Identify which cell holds the provided text, then report its (X, Y) central coordinate. 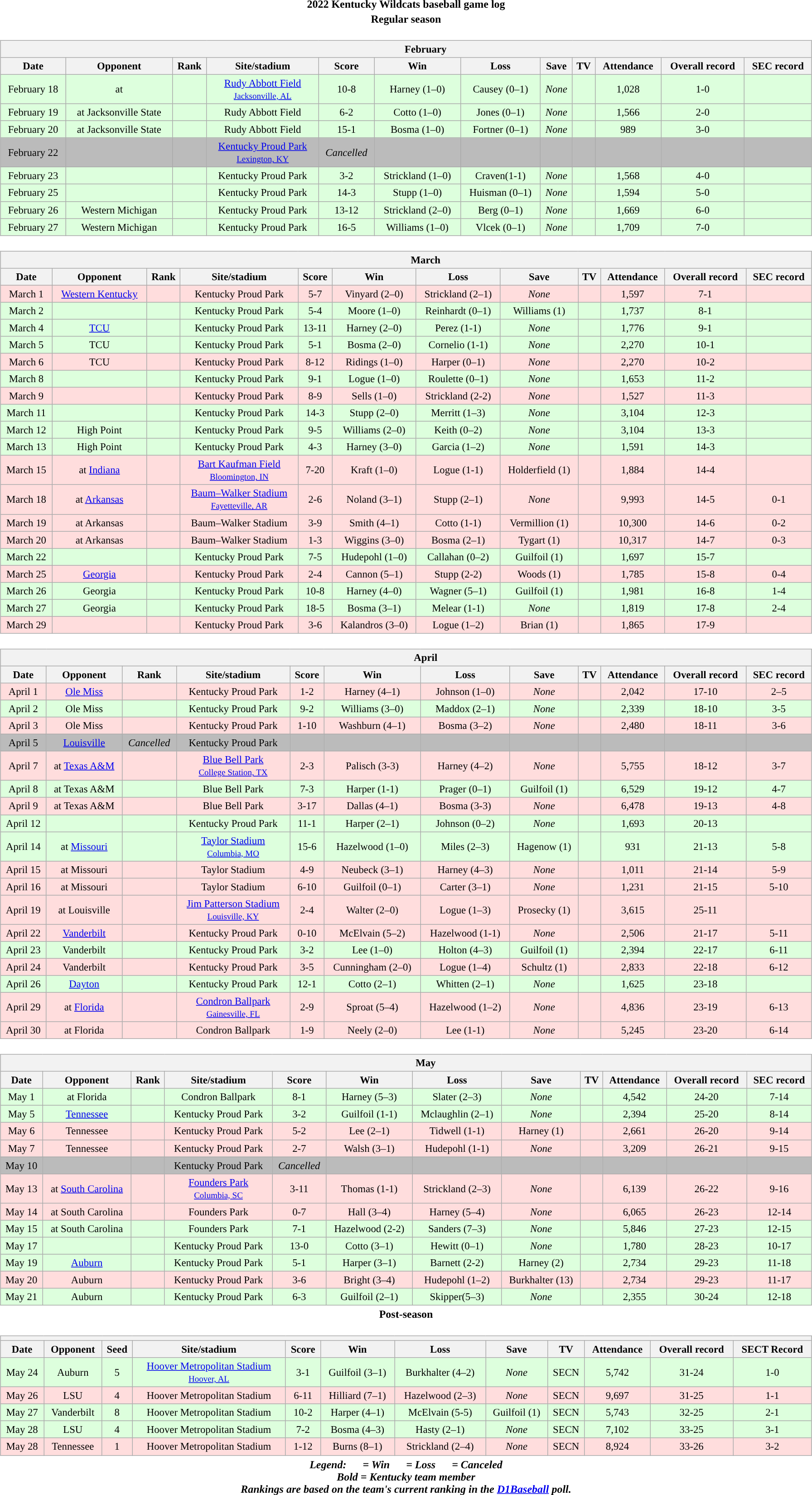
February 27 (34, 227)
26-21 (706, 1148)
May 7 (22, 1148)
Neely (2–0) (372, 1030)
31-25 (691, 1396)
0-4 (778, 574)
Burns (8–1) (358, 1446)
April 9 (24, 806)
1 (117, 1446)
7-5 (315, 557)
4-8 (778, 806)
Tygart (1) (539, 540)
Bart Kaufman FieldBloomington, IN (239, 471)
March 11 (26, 413)
March 4 (26, 328)
0-2 (778, 523)
Bosma (3–1) (374, 608)
April 7 (24, 766)
Cornelio (1-1) (458, 345)
Perez (1-1) (458, 328)
Harney (1–0) (417, 89)
Schultz (1) (544, 967)
18-12 (705, 766)
23-19 (705, 1007)
Cotto (1-1) (458, 523)
Harper (3–1) (370, 1263)
1-12 (303, 1446)
Taylor StadiumColumbia, MO (233, 847)
3-0 (703, 130)
Jones (0–1) (500, 112)
12-18 (779, 1297)
Hazelwood (2-2) (370, 1228)
April 15 (24, 869)
April 30 (24, 1030)
21-17 (705, 933)
Harney (4–3) (465, 869)
Hudepohl (1-1) (457, 1148)
22-18 (705, 967)
6-3 (299, 1297)
1,594 (628, 193)
6,065 (634, 1212)
1,566 (628, 112)
April 14 (24, 847)
Johnson (1–0) (465, 692)
Vinyard (2–0) (374, 294)
0-10 (307, 933)
Williams (1–0) (417, 227)
Harney (2–0) (374, 328)
Dallas (4–1) (372, 806)
15-8 (705, 574)
12-15 (779, 1228)
5,742 (617, 1373)
26-23 (706, 1212)
March (406, 260)
16-5 (346, 227)
0-3 (778, 540)
5,245 (633, 1030)
Roulette (0–1) (458, 379)
Louisville (84, 743)
31-24 (691, 1373)
9-2 (307, 709)
Williams (1) (539, 311)
February 23 (34, 176)
March 1 (26, 294)
28-23 (706, 1246)
5 (117, 1373)
Bosma (1–0) (417, 130)
2-9 (307, 1007)
25-11 (705, 909)
Blue Bell ParkCollege Station, TX (233, 766)
12-3 (705, 413)
0-1 (778, 500)
2,480 (633, 726)
5-4 (315, 311)
1-2 (307, 692)
6-0 (703, 210)
21-14 (705, 869)
Bright (3–4) (370, 1280)
February 18 (34, 89)
Hudepohl (1–0) (374, 557)
Guilfoil (3–1) (358, 1373)
6,478 (633, 806)
Jim Patterson StadiumLouisville, KY (233, 909)
Wiggins (3–0) (374, 540)
1,597 (633, 294)
Williams (3–0) (372, 709)
February 25 (34, 193)
Thomas (1-1) (370, 1189)
8-14 (779, 1114)
4-9 (307, 869)
2-6 (315, 500)
March 26 (26, 591)
1,011 (633, 869)
Brian (1) (539, 625)
Melear (1-1) (458, 608)
8-12 (315, 362)
May 5 (22, 1114)
18-5 (315, 608)
Fortner (0–1) (500, 130)
Stupp (1–0) (417, 193)
Harper (2–1) (372, 823)
11-17 (779, 1280)
May 24 (22, 1373)
Strickland (2–4) (440, 1446)
Guilfoil (1-1) (370, 1114)
11-1 (307, 823)
9-15 (779, 1148)
at Indiana (99, 471)
March 22 (26, 557)
0-7 (299, 1212)
13-11 (315, 328)
May 10 (22, 1165)
Harney (4–2) (465, 766)
Sproat (5–4) (372, 1007)
30-24 (706, 1297)
Skipper(5–3) (457, 1297)
Cotto (3–1) (370, 1246)
Berg (0–1) (500, 210)
10,317 (633, 540)
March 19 (26, 523)
Dayton (84, 984)
4-7 (778, 789)
Harney (2) (541, 1263)
27-23 (706, 1228)
15-7 (705, 557)
Craven(1-1) (500, 176)
12-14 (779, 1212)
Guilfoil (2–1) (370, 1297)
Kentucky Proud ParkLexington, KY (263, 152)
Walsh (3–1) (370, 1148)
March 2 (26, 311)
931 (633, 847)
2-7 (299, 1148)
Strickland (2–1) (458, 294)
Kraft (1–0) (374, 471)
3,209 (634, 1148)
1,527 (633, 396)
Neubeck (3–1) (372, 869)
1,697 (633, 557)
Barnett (2-2) (457, 1263)
15-6 (307, 847)
Mclaughlin (2–1) (457, 1114)
Garcia (1–2) (458, 447)
Strickland (2-2) (458, 396)
Logue (1–4) (465, 967)
17-9 (705, 625)
April 19 (24, 909)
2,506 (633, 933)
Ridings (1–0) (374, 362)
Hazelwood (1–0) (372, 847)
10-17 (779, 1246)
Lee (1–0) (372, 950)
April 12 (24, 823)
March 6 (26, 362)
April 1 (24, 692)
1,625 (633, 984)
Harney (3–0) (374, 447)
Western Kentucky (99, 294)
Bosma (2–0) (374, 345)
3-9 (315, 523)
May (406, 1063)
22-17 (705, 950)
February 26 (34, 210)
9-16 (779, 1189)
6-12 (778, 967)
February (406, 49)
April 23 (24, 950)
6,139 (634, 1189)
Causey (0–1) (500, 89)
1-1 (773, 1396)
May 19 (22, 1263)
2,042 (633, 692)
Logue (1–0) (374, 379)
Harney (1) (541, 1131)
11-18 (779, 1263)
May 20 (22, 1280)
14-6 (705, 523)
Logue (1–2) (458, 625)
Lee (1-1) (465, 1030)
5,846 (634, 1228)
Cannon (5–1) (374, 574)
Bosma (3-3) (465, 806)
Holton (4–3) (465, 950)
Maddox (2–1) (465, 709)
March 20 (26, 540)
May 17 (22, 1246)
12-1 (307, 984)
Rudy Abbott FieldJacksonville, AL (263, 89)
Logue (1-1) (458, 471)
3-17 (307, 806)
1,231 (633, 887)
6,529 (633, 789)
5,743 (617, 1412)
Sanders (7–3) (457, 1228)
Walter (2–0) (372, 909)
April 16 (24, 887)
Vermillion (1) (539, 523)
Hazelwood (1–2) (465, 1007)
3-7 (778, 766)
4-3 (315, 447)
1,776 (633, 328)
7-2 (303, 1430)
6-13 (778, 1007)
1,737 (633, 311)
May 15 (22, 1228)
Stupp (2–1) (458, 500)
14-7 (705, 540)
Johnson (0–2) (465, 823)
9,697 (617, 1396)
Holderfield (1) (539, 471)
McElvain (5–2) (372, 933)
21-13 (705, 847)
1,865 (633, 625)
1,981 (633, 591)
March 18 (26, 500)
Prager (0–1) (465, 789)
Harney (5–3) (370, 1097)
7-20 (315, 471)
March 5 (26, 345)
8,924 (617, 1446)
4,836 (633, 1007)
7-3 (307, 789)
April 29 (24, 1007)
1,709 (628, 227)
14-4 (705, 471)
Vlcek (0–1) (500, 227)
4-0 (703, 176)
2-3 (307, 766)
Smith (4–1) (374, 523)
1,669 (628, 210)
7,102 (617, 1430)
April 22 (24, 933)
6-14 (778, 1030)
33-25 (691, 1430)
1,591 (633, 447)
13-3 (705, 430)
Moore (1–0) (374, 311)
Hazelwood (1-1) (465, 933)
14-5 (705, 500)
March 25 (26, 574)
7-14 (779, 1097)
10,300 (633, 523)
Hasty (2–1) (440, 1430)
3,615 (633, 909)
1,028 (628, 89)
20-13 (705, 823)
Hewitt (0–1) (457, 1246)
23-18 (705, 984)
Huisman (0–1) (500, 193)
5-0 (703, 193)
March 8 (26, 379)
10-1 (705, 345)
32-25 (691, 1412)
April 8 (24, 789)
1-4 (778, 591)
19-12 (705, 789)
2–5 (778, 692)
9-14 (779, 1131)
SECT Record (773, 1349)
Stupp (2–0) (374, 413)
Hudepohl (1–2) (457, 1280)
Reinhardt (0–1) (458, 311)
Palisch (3-3) (372, 766)
21-15 (705, 887)
April (406, 658)
Strickland (2–0) (417, 210)
5-8 (778, 847)
Bosma (3–2) (465, 726)
Bosma (2–1) (458, 540)
4,542 (634, 1097)
5-11 (778, 933)
Tidwell (1-1) (457, 1131)
9,993 (633, 500)
17-10 (705, 692)
Stupp (2-2) (458, 574)
1-10 (307, 726)
Washburn (4–1) (372, 726)
March 29 (26, 625)
8-9 (315, 396)
8 (117, 1412)
25-20 (706, 1114)
1,693 (633, 823)
March 27 (26, 608)
Slater (2–3) (457, 1097)
March 9 (26, 396)
2,833 (633, 967)
March 15 (26, 471)
1,785 (633, 574)
18-11 (705, 726)
1,568 (628, 176)
Hoover Metropolitan StadiumHoover, AL (209, 1373)
May 1 (22, 1097)
2-1 (773, 1412)
13-12 (346, 210)
Sells (1–0) (374, 396)
Miles (2–3) (465, 847)
McElvain (5-5) (440, 1412)
Baum–Walker StadiumFayetteville, AR (239, 500)
24-20 (706, 1097)
3-11 (299, 1189)
Callahan (0–2) (458, 557)
16-8 (705, 591)
at Louisville (84, 909)
May 14 (22, 1212)
Strickland (2–3) (457, 1189)
February 20 (34, 130)
May 26 (22, 1396)
1,780 (634, 1246)
April 5 (24, 743)
6-10 (307, 887)
Harper (4–1) (358, 1412)
5-2 (299, 1131)
Wagner (5–1) (458, 591)
April 24 (24, 967)
Burkhalter (13) (541, 1280)
5-9 (778, 869)
1-9 (307, 1030)
April 2 (24, 709)
989 (628, 130)
March 12 (26, 430)
1,653 (633, 379)
26-20 (706, 1131)
February 22 (34, 152)
9-5 (315, 430)
Strickland (1–0) (417, 176)
5-7 (315, 294)
1,884 (633, 471)
5,755 (633, 766)
Merritt (1–3) (458, 413)
Harney (4–0) (374, 591)
15-1 (346, 130)
1,819 (633, 608)
Burkhalter (4–2) (440, 1373)
Lee (2–1) (370, 1131)
Cotto (2–1) (372, 984)
7-0 (703, 227)
11-3 (705, 396)
Keith (0–2) (458, 430)
April 26 (24, 984)
Cunningham (2–0) (372, 967)
Kalandros (3–0) (374, 625)
March 13 (26, 447)
23-20 (705, 1030)
11-2 (705, 379)
19-13 (705, 806)
Logue (1–3) (465, 909)
2,661 (634, 1131)
May 13 (22, 1189)
Guilfoil (0–1) (372, 887)
April 3 (24, 726)
Hilliard (7–1) (358, 1396)
17-8 (705, 608)
Hall (3–4) (370, 1212)
Harney (5–4) (457, 1212)
at (119, 89)
May 27 (22, 1412)
February 19 (34, 112)
18-10 (705, 709)
Harper (0–1) (458, 362)
May 21 (22, 1297)
Harney (4–1) (372, 692)
Cotto (1–0) (417, 112)
26-22 (706, 1189)
5-10 (778, 887)
6-2 (346, 112)
Harper (1-1) (372, 789)
13-0 (299, 1246)
Woods (1) (539, 574)
Seed (117, 1349)
2,339 (633, 709)
Noland (3–1) (374, 500)
1-3 (315, 540)
Hagenow (1) (544, 847)
Condron BallparkGainesville, FL (233, 1007)
33-26 (691, 1446)
Carter (3–1) (465, 887)
2-0 (703, 112)
Bosma (4–3) (358, 1430)
Hazelwood (2–3) (440, 1396)
Williams (2–0) (374, 430)
Whitten (2–1) (465, 984)
May 6 (22, 1131)
2,355 (634, 1297)
Prosecky (1) (544, 909)
Founders ParkColumbia, SC (218, 1189)
